Determine the (x, y) coordinate at the center of the cell enclosing the given text.  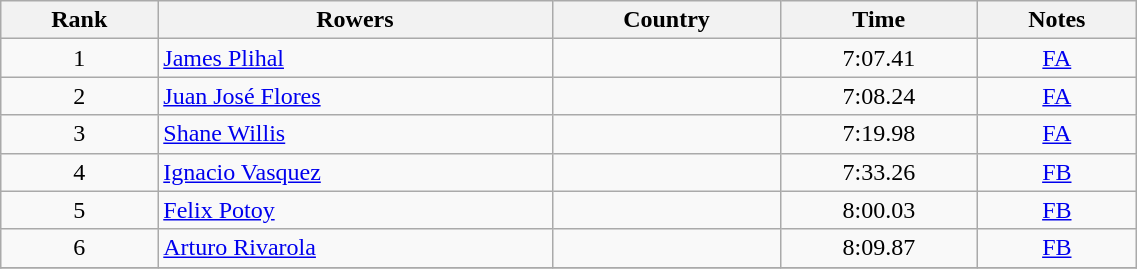
5 (80, 210)
Country (666, 20)
Ignacio Vasquez (355, 172)
7:33.26 (879, 172)
3 (80, 134)
8:00.03 (879, 210)
Felix Potoy (355, 210)
4 (80, 172)
7:08.24 (879, 96)
7:19.98 (879, 134)
7:07.41 (879, 58)
Rowers (355, 20)
Notes (1057, 20)
Juan José Flores (355, 96)
Rank (80, 20)
2 (80, 96)
Time (879, 20)
8:09.87 (879, 248)
6 (80, 248)
James Plihal (355, 58)
Shane Willis (355, 134)
1 (80, 58)
Arturo Rivarola (355, 248)
